For the text-containing cell, return its midpoint in (X, Y) coordinate format. 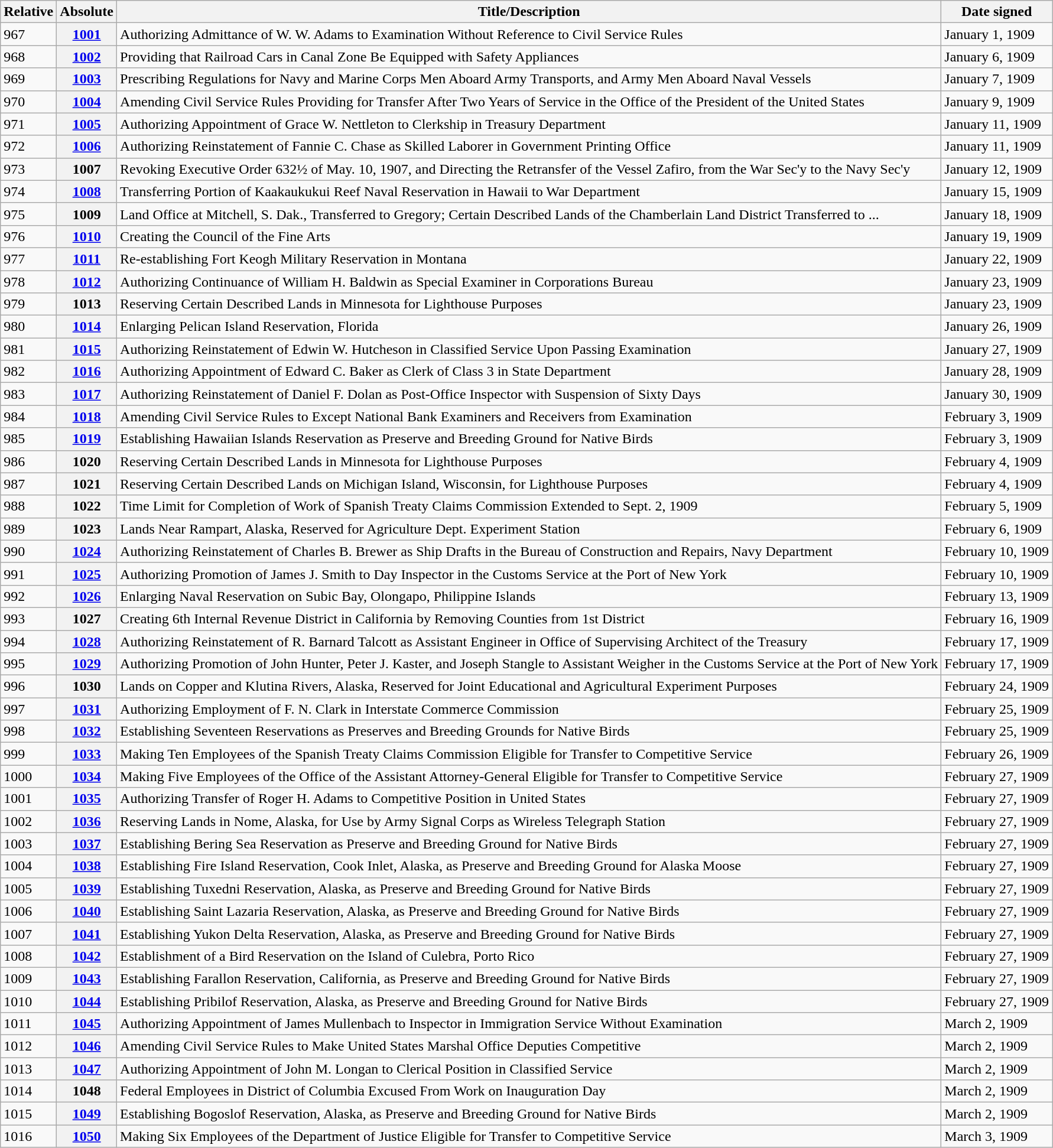
Revoking Executive Order 632½ of May. 10, 1907, and Directing the Retransfer of the Vessel Zafiro, from the War Sec'y to the Navy Sec'y (529, 169)
1039 (87, 889)
January 28, 1909 (997, 372)
1026 (87, 596)
987 (28, 484)
1027 (87, 619)
1020 (87, 461)
Establishing Farallon Reservation, California, as Preserve and Breeding Ground for Native Birds (529, 978)
Lands on Copper and Klutina Rivers, Alaska, Reserved for Joint Educational and Agricultural Experiment Purposes (529, 687)
1032 (87, 731)
January 1, 1909 (997, 34)
Amending Civil Service Rules Providing for Transfer After Two Years of Service in the Office of the President of the United States (529, 102)
Providing that Railroad Cars in Canal Zone Be Equipped with Safety Appliances (529, 57)
1038 (87, 866)
March 3, 1909 (997, 1136)
Reserving Lands in Nome, Alaska, for Use by Army Signal Corps as Wireless Telegraph Station (529, 821)
Amending Civil Service Rules to Except National Bank Examiners and Receivers from Examination (529, 417)
Authorizing Reinstatement of Edwin W. Hutcheson in Classified Service Upon Passing Examination (529, 349)
969 (28, 79)
984 (28, 417)
1042 (87, 956)
Authorizing Appointment of Edward C. Baker as Clerk of Class 3 in State Department (529, 372)
January 15, 1909 (997, 191)
1049 (87, 1114)
Relative (28, 12)
1021 (87, 484)
1033 (87, 754)
Authorizing Appointment of James Mullenbach to Inspector in Immigration Service Without Examination (529, 1024)
Date signed (997, 12)
1050 (87, 1136)
Authorizing Promotion of John Hunter, Peter J. Kaster, and Joseph Stangle to Assistant Weigher in the Customs Service at the Port of New York (529, 664)
994 (28, 641)
Establishing Bering Sea Reservation as Preserve and Breeding Ground for Native Birds (529, 844)
974 (28, 191)
1018 (87, 417)
973 (28, 169)
997 (28, 709)
1024 (87, 551)
977 (28, 259)
976 (28, 236)
January 26, 1909 (997, 327)
February 26, 1909 (997, 754)
Making Five Employees of the Office of the Assistant Attorney-General Eligible for Transfer to Competitive Service (529, 776)
Establishing Hawaiian Islands Reservation as Preserve and Breeding Ground for Native Birds (529, 439)
1017 (87, 394)
January 6, 1909 (997, 57)
Authorizing Continuance of William H. Baldwin as Special Examiner in Corporations Bureau (529, 282)
1000 (28, 776)
1035 (87, 799)
981 (28, 349)
991 (28, 574)
982 (28, 372)
Amending Civil Service Rules to Make United States Marshal Office Deputies Competitive (529, 1046)
Prescribing Regulations for Navy and Marine Corps Men Aboard Army Transports, and Army Men Aboard Naval Vessels (529, 79)
1019 (87, 439)
1034 (87, 776)
1023 (87, 529)
February 5, 1909 (997, 506)
Federal Employees in District of Columbia Excused From Work on Inauguration Day (529, 1091)
1036 (87, 821)
February 24, 1909 (997, 687)
Authorizing Reinstatement of R. Barnard Talcott as Assistant Engineer in Office of Supervising Architect of the Treasury (529, 641)
Establishing Bogoslof Reservation, Alaska, as Preserve and Breeding Ground for Native Birds (529, 1114)
989 (28, 529)
1047 (87, 1069)
Lands Near Rampart, Alaska, Reserved for Agriculture Dept. Experiment Station (529, 529)
Authorizing Appointment of John M. Longan to Clerical Position in Classified Service (529, 1069)
January 9, 1909 (997, 102)
1043 (87, 978)
Establishment of a Bird Reservation on the Island of Culebra, Porto Rico (529, 956)
Creating the Council of the Fine Arts (529, 236)
Transferring Portion of Kaakaukukui Reef Naval Reservation in Hawaii to War Department (529, 191)
February 13, 1909 (997, 596)
967 (28, 34)
February 6, 1909 (997, 529)
971 (28, 124)
1045 (87, 1024)
Absolute (87, 12)
1041 (87, 934)
Re-establishing Fort Keogh Military Reservation in Montana (529, 259)
985 (28, 439)
January 18, 1909 (997, 214)
January 27, 1909 (997, 349)
Authorizing Reinstatement of Charles B. Brewer as Ship Drafts in the Bureau of Construction and Repairs, Navy Department (529, 551)
Establishing Fire Island Reservation, Cook Inlet, Alaska, as Preserve and Breeding Ground for Alaska Moose (529, 866)
Enlarging Pelican Island Reservation, Florida (529, 327)
Authorizing Appointment of Grace W. Nettleton to Clerkship in Treasury Department (529, 124)
988 (28, 506)
Establishing Saint Lazaria Reservation, Alaska, as Preserve and Breeding Ground for Native Birds (529, 911)
Land Office at Mitchell, S. Dak., Transferred to Gregory; Certain Described Lands of the Chamberlain Land District Transferred to ... (529, 214)
Time Limit for Completion of Work of Spanish Treaty Claims Commission Extended to Sept. 2, 1909 (529, 506)
February 16, 1909 (997, 619)
Establishing Pribilof Reservation, Alaska, as Preserve and Breeding Ground for Native Birds (529, 1001)
Making Ten Employees of the Spanish Treaty Claims Commission Eligible for Transfer to Competitive Service (529, 754)
970 (28, 102)
Authorizing Reinstatement of Daniel F. Dolan as Post-Office Inspector with Suspension of Sixty Days (529, 394)
January 12, 1909 (997, 169)
Title/Description (529, 12)
January 30, 1909 (997, 394)
Establishing Yukon Delta Reservation, Alaska, as Preserve and Breeding Ground for Native Birds (529, 934)
Authorizing Reinstatement of Fannie C. Chase as Skilled Laborer in Government Printing Office (529, 147)
990 (28, 551)
968 (28, 57)
980 (28, 327)
972 (28, 147)
Reserving Certain Described Lands on Michigan Island, Wisconsin, for Lighthouse Purposes (529, 484)
996 (28, 687)
Authorizing Employment of F. N. Clark in Interstate Commerce Commission (529, 709)
999 (28, 754)
1025 (87, 574)
Enlarging Naval Reservation on Subic Bay, Olongapo, Philippine Islands (529, 596)
Making Six Employees of the Department of Justice Eligible for Transfer to Competitive Service (529, 1136)
986 (28, 461)
January 7, 1909 (997, 79)
995 (28, 664)
1022 (87, 506)
Authorizing Promotion of James J. Smith to Day Inspector in the Customs Service at the Port of New York (529, 574)
1046 (87, 1046)
1028 (87, 641)
978 (28, 282)
975 (28, 214)
1029 (87, 664)
1037 (87, 844)
January 19, 1909 (997, 236)
993 (28, 619)
1030 (87, 687)
983 (28, 394)
1031 (87, 709)
1044 (87, 1001)
979 (28, 304)
1048 (87, 1091)
Authorizing Transfer of Roger H. Adams to Competitive Position in United States (529, 799)
Creating 6th Internal Revenue District in California by Removing Counties from 1st District (529, 619)
Establishing Tuxedni Reservation, Alaska, as Preserve and Breeding Ground for Native Birds (529, 889)
992 (28, 596)
1040 (87, 911)
January 22, 1909 (997, 259)
Establishing Seventeen Reservations as Preserves and Breeding Grounds for Native Birds (529, 731)
Authorizing Admittance of W. W. Adams to Examination Without Reference to Civil Service Rules (529, 34)
998 (28, 731)
